Extract the (X, Y) coordinate from the center of the cell holding the provided text.  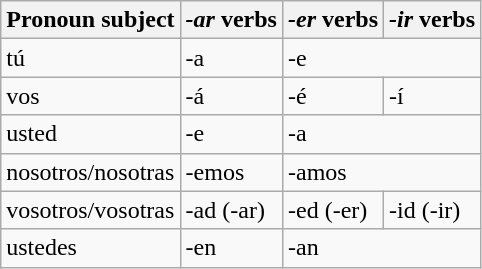
-amos (381, 172)
tú (90, 58)
-id (-ir) (432, 210)
vos (90, 96)
-ed (-er) (332, 210)
-er verbs (332, 20)
-ad (-ar) (231, 210)
-ar verbs (231, 20)
-an (381, 248)
vosotros/vosotras (90, 210)
-ir verbs (432, 20)
nosotros/nosotras (90, 172)
-í (432, 96)
usted (90, 134)
-emos (231, 172)
Pronoun subject (90, 20)
ustedes (90, 248)
-á (231, 96)
-en (231, 248)
-é (332, 96)
